Capture the cell that displays the provided text and extract its (X, Y) central coordinate. 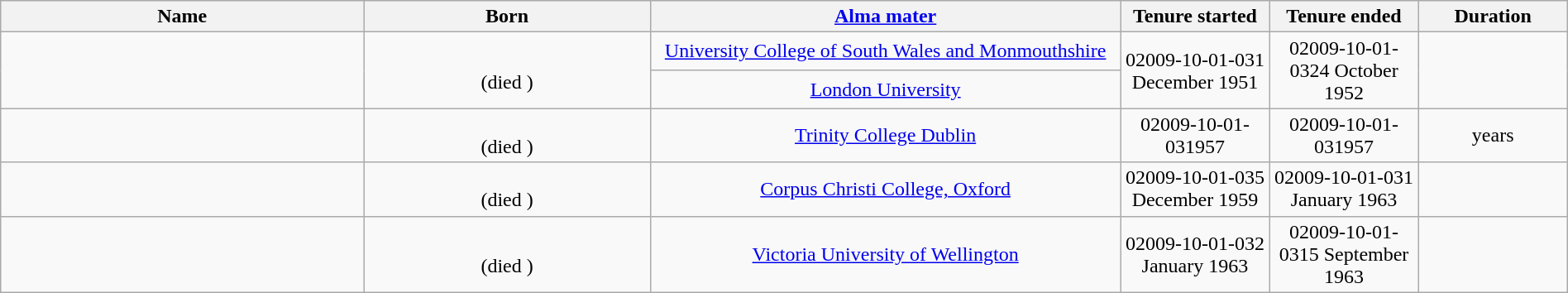
Alma mater (885, 17)
Victoria University of Wellington (885, 254)
Duration (1493, 17)
02009-10-01-0315 September 1963 (1344, 254)
02009-10-01-031 January 1963 (1344, 189)
Name (182, 17)
02009-10-01-035 December 1959 (1195, 189)
London University (885, 89)
Corpus Christi College, Oxford (885, 189)
Trinity College Dublin (885, 136)
University College of South Wales and Monmouthshire (885, 51)
Tenure ended (1344, 17)
Born (508, 17)
Tenure started (1195, 17)
02009-10-01-032 January 1963 (1195, 254)
02009-10-01-0324 October 1952 (1344, 70)
years (1493, 136)
02009-10-01-031 December 1951 (1195, 70)
